Provide the (x, y) coordinate of the cell's center where the given text is located.  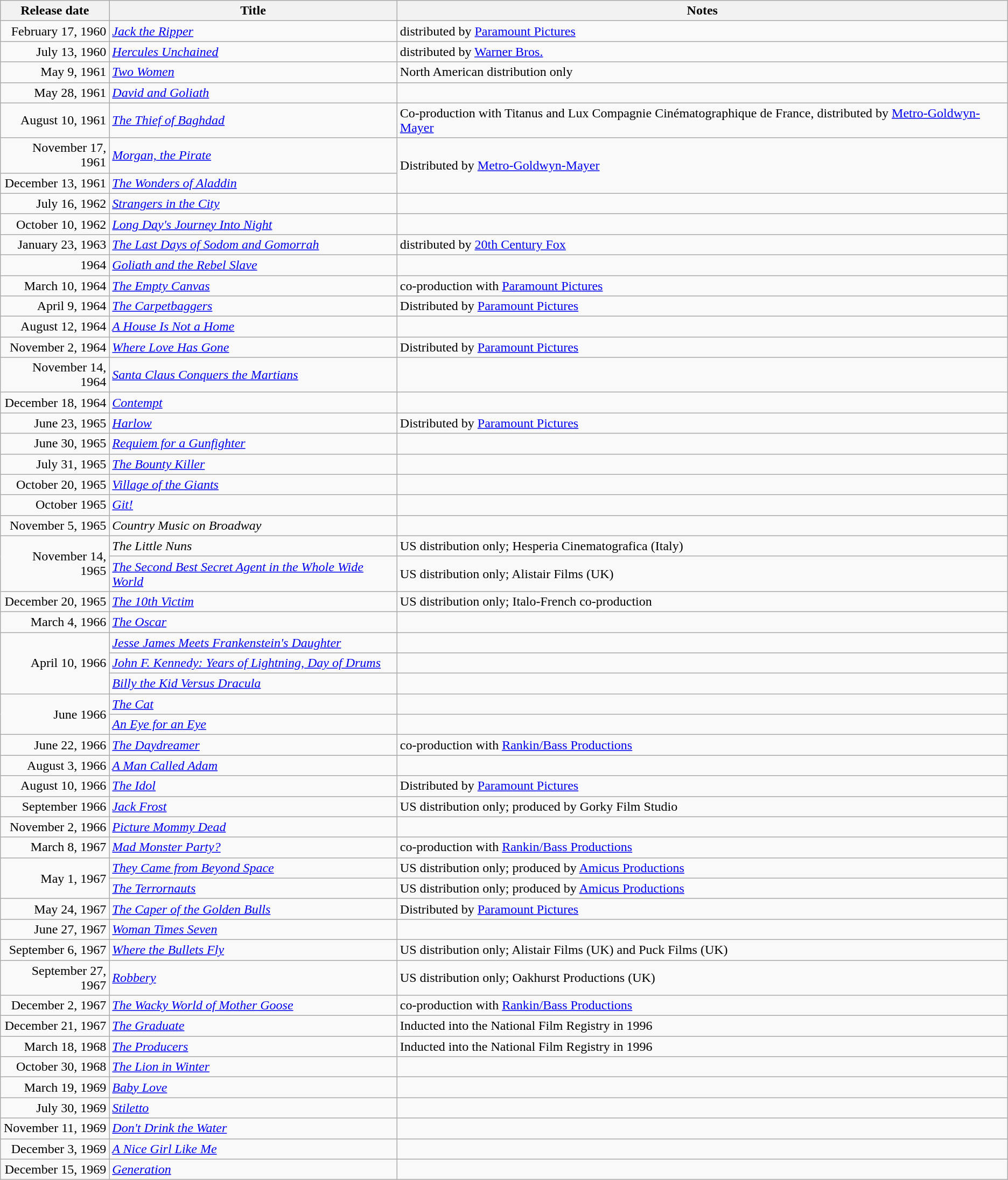
David and Goliath (253, 93)
July 16, 1962 (55, 203)
The Graduate (253, 1026)
November 2, 1966 (55, 827)
Goliath and the Rebel Slave (253, 265)
April 10, 1966 (55, 663)
June 1966 (55, 714)
Requiem for a Gunfighter (253, 444)
Co-production with Titanus and Lux Compagnie Cinématographique de France, distributed by Metro-Goldwyn-Mayer (702, 121)
The Wonders of Aladdin (253, 183)
The Producers (253, 1046)
Long Day's Journey Into Night (253, 224)
Distributed by Metro-Goldwyn-Mayer (702, 166)
Release date (55, 11)
November 14, 1965 (55, 563)
Billy the Kid Versus Dracula (253, 684)
June 22, 1966 (55, 745)
August 10, 1966 (55, 786)
December 3, 1969 (55, 1149)
July 13, 1960 (55, 52)
Two Women (253, 72)
December 18, 1964 (55, 403)
The Second Best Secret Agent in the Whole Wide World (253, 574)
Strangers in the City (253, 203)
distributed by Paramount Pictures (702, 31)
The Lion in Winter (253, 1067)
The Last Days of Sodom and Gomorrah (253, 244)
Picture Mommy Dead (253, 827)
A House Is Not a Home (253, 327)
Village of the Giants (253, 484)
November 5, 1965 (55, 525)
March 8, 1967 (55, 847)
October 30, 1968 (55, 1067)
Morgan, the Pirate (253, 155)
November 14, 1964 (55, 375)
Git! (253, 505)
The Oscar (253, 622)
The 10th Victim (253, 601)
May 9, 1961 (55, 72)
December 21, 1967 (55, 1026)
distributed by 20th Century Fox (702, 244)
A Man Called Adam (253, 765)
US distribution only; Alistair Films (UK) and Puck Films (UK) (702, 950)
April 9, 1964 (55, 306)
March 18, 1968 (55, 1046)
Robbery (253, 978)
They Came from Beyond Space (253, 868)
distributed by Warner Bros. (702, 52)
August 10, 1961 (55, 121)
1964 (55, 265)
Don't Drink the Water (253, 1128)
Stiletto (253, 1108)
June 30, 1965 (55, 444)
Country Music on Broadway (253, 525)
An Eye for an Eye (253, 725)
Jesse James Meets Frankenstein's Daughter (253, 642)
October 10, 1962 (55, 224)
US distribution only; Hesperia Cinematografica (Italy) (702, 546)
May 24, 1967 (55, 909)
Santa Claus Conquers the Martians (253, 375)
July 30, 1969 (55, 1108)
November 17, 1961 (55, 155)
December 15, 1969 (55, 1169)
December 13, 1961 (55, 183)
Contempt (253, 403)
Where the Bullets Fly (253, 950)
Baby Love (253, 1087)
Where Love Has Gone (253, 347)
The Terrornauts (253, 888)
Title (253, 11)
August 3, 1966 (55, 765)
US distribution only; Oakhurst Productions (UK) (702, 978)
Harlow (253, 423)
Jack Frost (253, 806)
Woman Times Seven (253, 929)
March 19, 1969 (55, 1087)
The Idol (253, 786)
October 1965 (55, 505)
Notes (702, 11)
The Caper of the Golden Bulls (253, 909)
The Wacky World of Mother Goose (253, 1006)
December 20, 1965 (55, 601)
The Carpetbaggers (253, 306)
US distribution only; Italo-French co-production (702, 601)
A Nice Girl Like Me (253, 1149)
August 12, 1964 (55, 327)
October 20, 1965 (55, 484)
June 23, 1965 (55, 423)
co-production with Paramount Pictures (702, 286)
The Daydreamer (253, 745)
Hercules Unchained (253, 52)
November 11, 1969 (55, 1128)
The Cat (253, 704)
September 6, 1967 (55, 950)
November 2, 1964 (55, 347)
US distribution only; Alistair Films (UK) (702, 574)
May 28, 1961 (55, 93)
March 10, 1964 (55, 286)
John F. Kennedy: Years of Lightning, Day of Drums (253, 663)
The Thief of Baghdad (253, 121)
March 4, 1966 (55, 622)
The Empty Canvas (253, 286)
February 17, 1960 (55, 31)
Jack the Ripper (253, 31)
September 1966 (55, 806)
May 1, 1967 (55, 878)
Generation (253, 1169)
June 27, 1967 (55, 929)
September 27, 1967 (55, 978)
North American distribution only (702, 72)
January 23, 1963 (55, 244)
July 31, 1965 (55, 464)
The Bounty Killer (253, 464)
The Little Nuns (253, 546)
US distribution only; produced by Gorky Film Studio (702, 806)
Mad Monster Party? (253, 847)
December 2, 1967 (55, 1006)
